Return [x, y] of the center of cell containing provided text 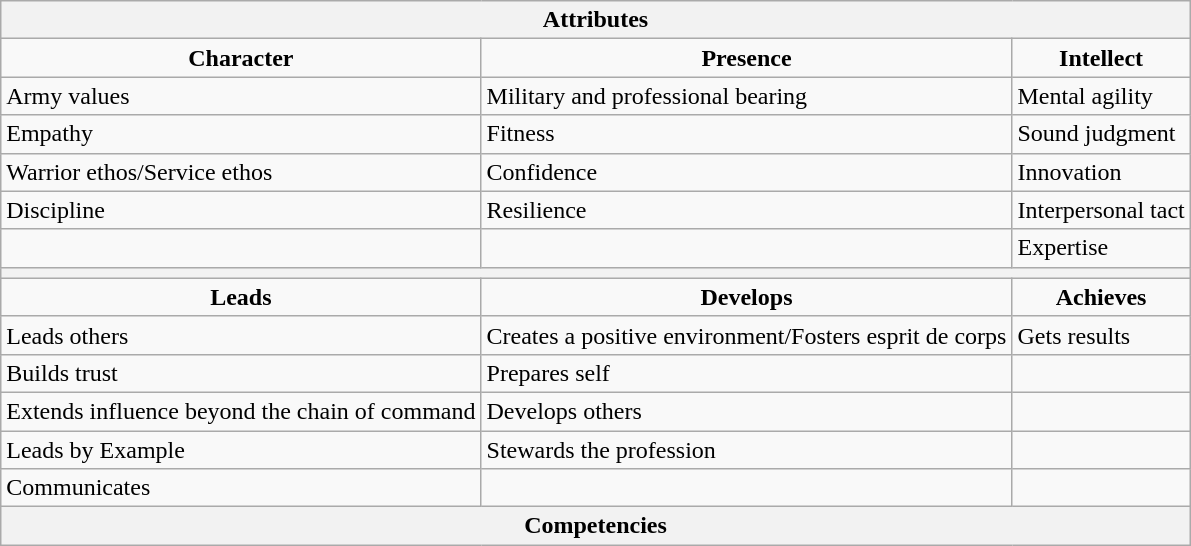
Military and professional bearing [746, 96]
Character [241, 58]
Discipline [241, 210]
Resilience [746, 210]
Army values [241, 96]
Interpersonal tact [1101, 210]
Develops others [746, 411]
Expertise [1101, 248]
Competencies [596, 526]
Gets results [1101, 335]
Prepares self [746, 373]
Leads [241, 297]
Stewards the profession [746, 449]
Intellect [1101, 58]
Leads others [241, 335]
Fitness [746, 134]
Presence [746, 58]
Builds trust [241, 373]
Achieves [1101, 297]
Empathy [241, 134]
Innovation [1101, 172]
Communicates [241, 488]
Mental agility [1101, 96]
Develops [746, 297]
Sound judgment [1101, 134]
Attributes [596, 20]
Warrior ethos/Service ethos [241, 172]
Extends influence beyond the chain of command [241, 411]
Leads by Example [241, 449]
Creates a positive environment/Fosters esprit de corps [746, 335]
Confidence [746, 172]
